Pinpoint the cell where the given text exists, returning its [X, Y] midpoint coordinate. 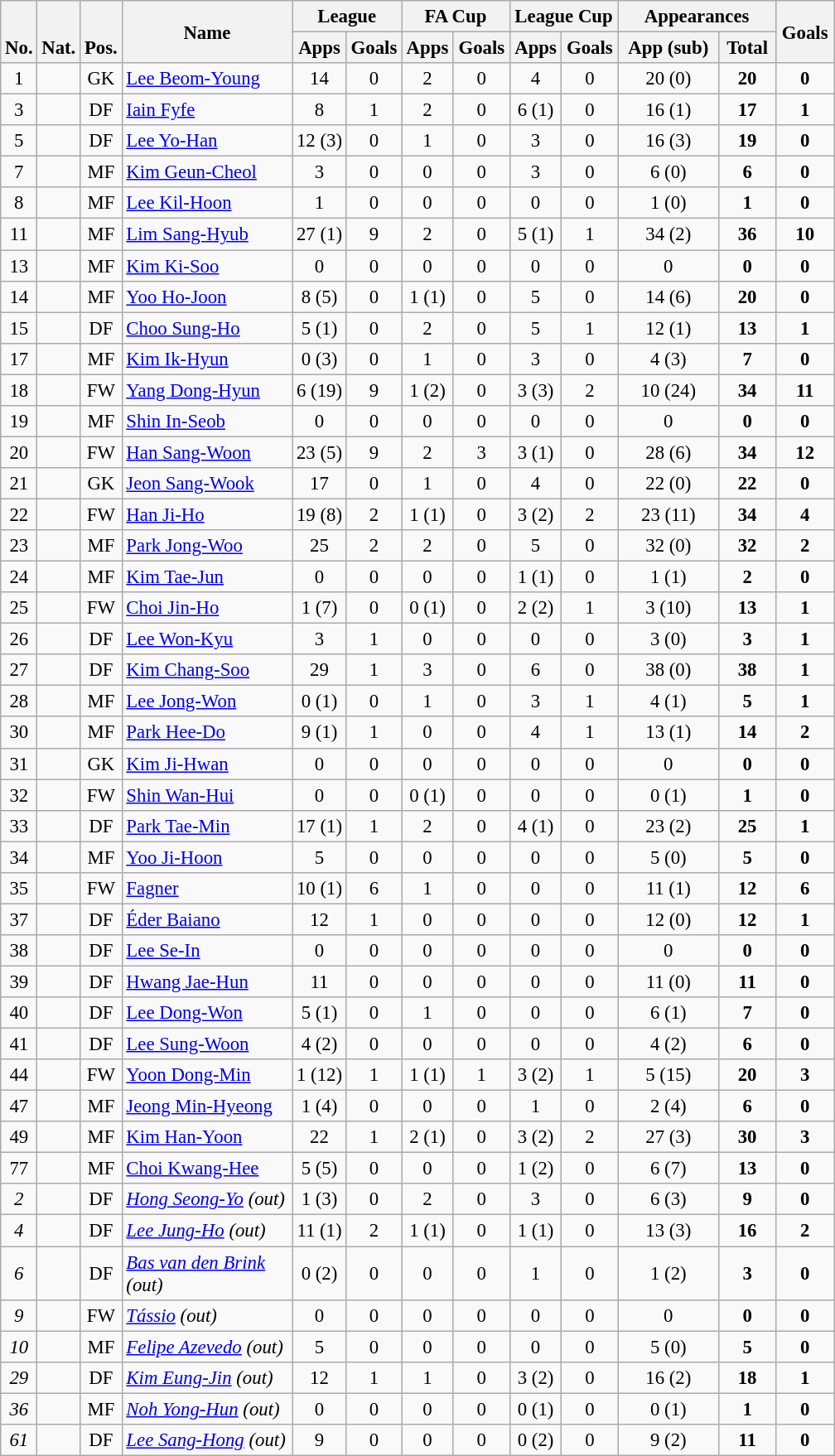
3 (0) [668, 639]
Han Ji-Ho [207, 514]
12 (3) [320, 141]
13 (3) [668, 1231]
77 [19, 1169]
1 (4) [320, 1106]
5 (5) [320, 1169]
Park Hee-Do [207, 733]
3 (10) [668, 608]
3 (3) [535, 390]
2 (2) [535, 608]
27 [19, 670]
27 (1) [320, 234]
Tássio (out) [207, 1315]
League [347, 17]
6 (7) [668, 1169]
26 [19, 639]
Lim Sang-Hyub [207, 234]
Kim Geun-Cheol [207, 172]
16 [747, 1231]
12 (0) [668, 919]
League Cup [563, 17]
16 (2) [668, 1377]
Noh Yong-Hun (out) [207, 1409]
Bas van den Brink (out) [207, 1274]
21 [19, 484]
Iain Fyfe [207, 110]
35 [19, 889]
17 (1) [320, 826]
1 (0) [668, 203]
Nat. [59, 31]
6 (3) [668, 1200]
Lee Sang-Hong (out) [207, 1440]
Kim Ji-Hwan [207, 764]
6 (19) [320, 390]
23 (5) [320, 452]
Lee Dong-Won [207, 1013]
4 (3) [668, 359]
37 [19, 919]
No. [19, 31]
16 (1) [668, 110]
Éder Baiano [207, 919]
Lee Won-Kyu [207, 639]
40 [19, 1013]
Yoo Ji-Hoon [207, 857]
31 [19, 764]
22 (0) [668, 484]
Jeon Sang-Wook [207, 484]
14 (6) [668, 297]
9 (2) [668, 1440]
1 (7) [320, 608]
Lee Se-In [207, 951]
Lee Yo-Han [207, 141]
Shin In-Seob [207, 422]
Yang Dong-Hyun [207, 390]
8 (5) [320, 297]
Lee Kil-Hoon [207, 203]
33 [19, 826]
27 (3) [668, 1137]
Lee Sung-Woon [207, 1044]
Lee Jong-Won [207, 701]
Pos. [101, 31]
Hong Seong-Yo (out) [207, 1200]
20 (0) [668, 79]
Kim Eung-Jin (out) [207, 1377]
Name [207, 31]
Han Sang-Woon [207, 452]
47 [19, 1106]
28 [19, 701]
23 (11) [668, 514]
5 (15) [668, 1075]
Hwang Jae-Hun [207, 981]
32 (0) [668, 546]
1 (12) [320, 1075]
Choi Jin-Ho [207, 608]
12 (1) [668, 328]
49 [19, 1137]
34 (2) [668, 234]
3 (1) [535, 452]
2 (1) [427, 1137]
10 (24) [668, 390]
44 [19, 1075]
Shin Wan-Hui [207, 795]
Yoo Ho-Joon [207, 297]
19 (8) [320, 514]
Lee Beom-Young [207, 79]
Yoon Dong-Min [207, 1075]
Park Tae-Min [207, 826]
Choo Sung-Ho [207, 328]
FA Cup [456, 17]
28 (6) [668, 452]
Fagner [207, 889]
39 [19, 981]
6 (0) [668, 172]
1 (3) [320, 1200]
0 (3) [320, 359]
Kim Chang-Soo [207, 670]
41 [19, 1044]
23 [19, 546]
38 (0) [668, 670]
Lee Jung-Ho (out) [207, 1231]
11 (0) [668, 981]
Felipe Azevedo (out) [207, 1347]
23 (2) [668, 826]
Kim Tae-Jun [207, 577]
Total [747, 48]
Park Jong-Woo [207, 546]
Kim Ik-Hyun [207, 359]
Appearances [697, 17]
Kim Ki-Soo [207, 266]
Kim Han-Yoon [207, 1137]
13 (1) [668, 733]
15 [19, 328]
Jeong Min-Hyeong [207, 1106]
16 (3) [668, 141]
Choi Kwang-Hee [207, 1169]
24 [19, 577]
App (sub) [668, 48]
61 [19, 1440]
10 (1) [320, 889]
2 (4) [668, 1106]
9 (1) [320, 733]
